Determine the (X, Y) coordinate at the center of the cell enclosing the given text.  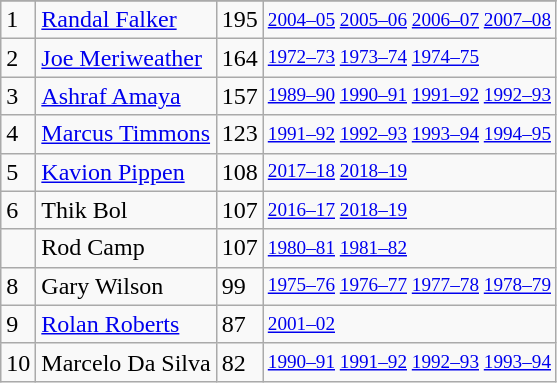
4 (18, 134)
82 (240, 362)
2001–02 (409, 324)
157 (240, 96)
Gary Wilson (126, 286)
6 (18, 210)
1 (18, 20)
99 (240, 286)
1991–92 1992–93 1993–94 1994–95 (409, 134)
123 (240, 134)
1972–73 1973–74 1974–75 (409, 58)
Marcelo Da Silva (126, 362)
1989–90 1990–91 1991–92 1992–93 (409, 96)
Joe Meriweather (126, 58)
Marcus Timmons (126, 134)
2016–17 2018–19 (409, 210)
Randal Falker (126, 20)
2004–05 2005–06 2006–07 2007–08 (409, 20)
164 (240, 58)
1980–81 1981–82 (409, 248)
Ashraf Amaya (126, 96)
87 (240, 324)
Kavion Pippen (126, 172)
108 (240, 172)
Rod Camp (126, 248)
2 (18, 58)
5 (18, 172)
195 (240, 20)
3 (18, 96)
9 (18, 324)
2017–18 2018–19 (409, 172)
1975–76 1976–77 1977–78 1978–79 (409, 286)
8 (18, 286)
Thik Bol (126, 210)
1990–91 1991–92 1992–93 1993–94 (409, 362)
10 (18, 362)
Rolan Roberts (126, 324)
